Return the [X, Y] coordinate for the center point of the cell that contains the specified text.  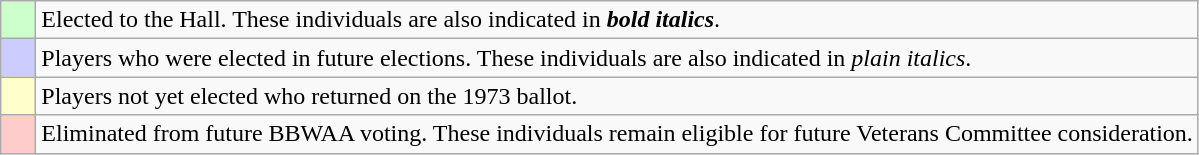
Eliminated from future BBWAA voting. These individuals remain eligible for future Veterans Committee consideration. [618, 134]
Elected to the Hall. These individuals are also indicated in bold italics. [618, 20]
Players who were elected in future elections. These individuals are also indicated in plain italics. [618, 58]
Players not yet elected who returned on the 1973 ballot. [618, 96]
